Return the [X, Y] coordinate for the center point of the cell that contains the specified text.  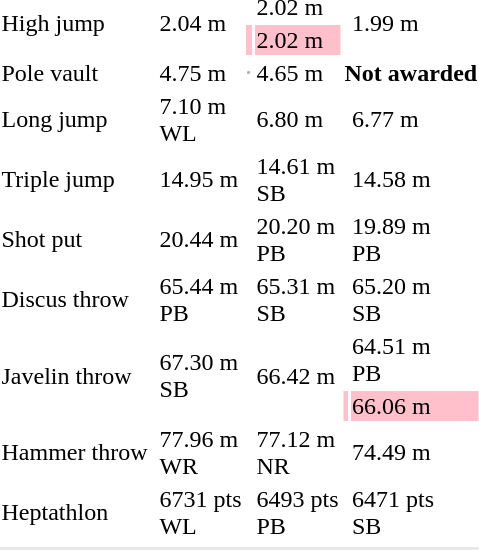
4.75 m [200, 73]
6471 ptsSB [414, 512]
6493 ptsPB [298, 512]
77.12 mNR [298, 452]
Triple jump [74, 180]
Heptathlon [74, 512]
14.95 m [200, 180]
Not awarded [411, 73]
14.61 mSB [298, 180]
67.30 mSB [200, 376]
20.44 m [200, 240]
Shot put [74, 240]
2.02 m [298, 40]
Long jump [74, 120]
6731 ptsWL [200, 512]
20.20 mPB [298, 240]
19.89 mPB [414, 240]
4.65 m [298, 73]
65.44 mPB [200, 300]
Discus throw [74, 300]
Hammer throw [74, 452]
66.06 m [414, 406]
65.20 mSB [414, 300]
Javelin throw [74, 376]
6.80 m [298, 120]
77.96 mWR [200, 452]
66.42 m [298, 376]
7.10 mWL [200, 120]
65.31 mSB [298, 300]
6.77 m [414, 120]
14.58 m [414, 180]
Pole vault [74, 73]
64.51 mPB [414, 360]
74.49 m [414, 452]
